Return the [x, y] coordinate for the center point of the cell that contains the specified text.  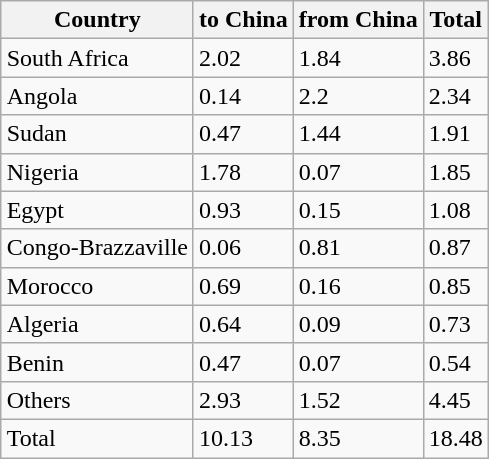
0.09 [358, 324]
0.14 [243, 96]
0.87 [456, 248]
10.13 [243, 438]
18.48 [456, 438]
Congo-Brazzaville [97, 248]
0.81 [358, 248]
Egypt [97, 210]
8.35 [358, 438]
0.16 [358, 286]
2.02 [243, 58]
Benin [97, 362]
2.93 [243, 400]
0.54 [456, 362]
Algeria [97, 324]
1.85 [456, 172]
0.15 [358, 210]
Morocco [97, 286]
4.45 [456, 400]
1.78 [243, 172]
Others [97, 400]
from China [358, 20]
2.34 [456, 96]
1.44 [358, 134]
1.52 [358, 400]
2.2 [358, 96]
to China [243, 20]
0.93 [243, 210]
Angola [97, 96]
1.91 [456, 134]
Country [97, 20]
1.84 [358, 58]
1.08 [456, 210]
0.64 [243, 324]
0.69 [243, 286]
0.73 [456, 324]
Nigeria [97, 172]
South Africa [97, 58]
3.86 [456, 58]
0.06 [243, 248]
0.85 [456, 286]
Sudan [97, 134]
